Detect which cell encompasses the target text, then output its (X, Y) center coordinate. 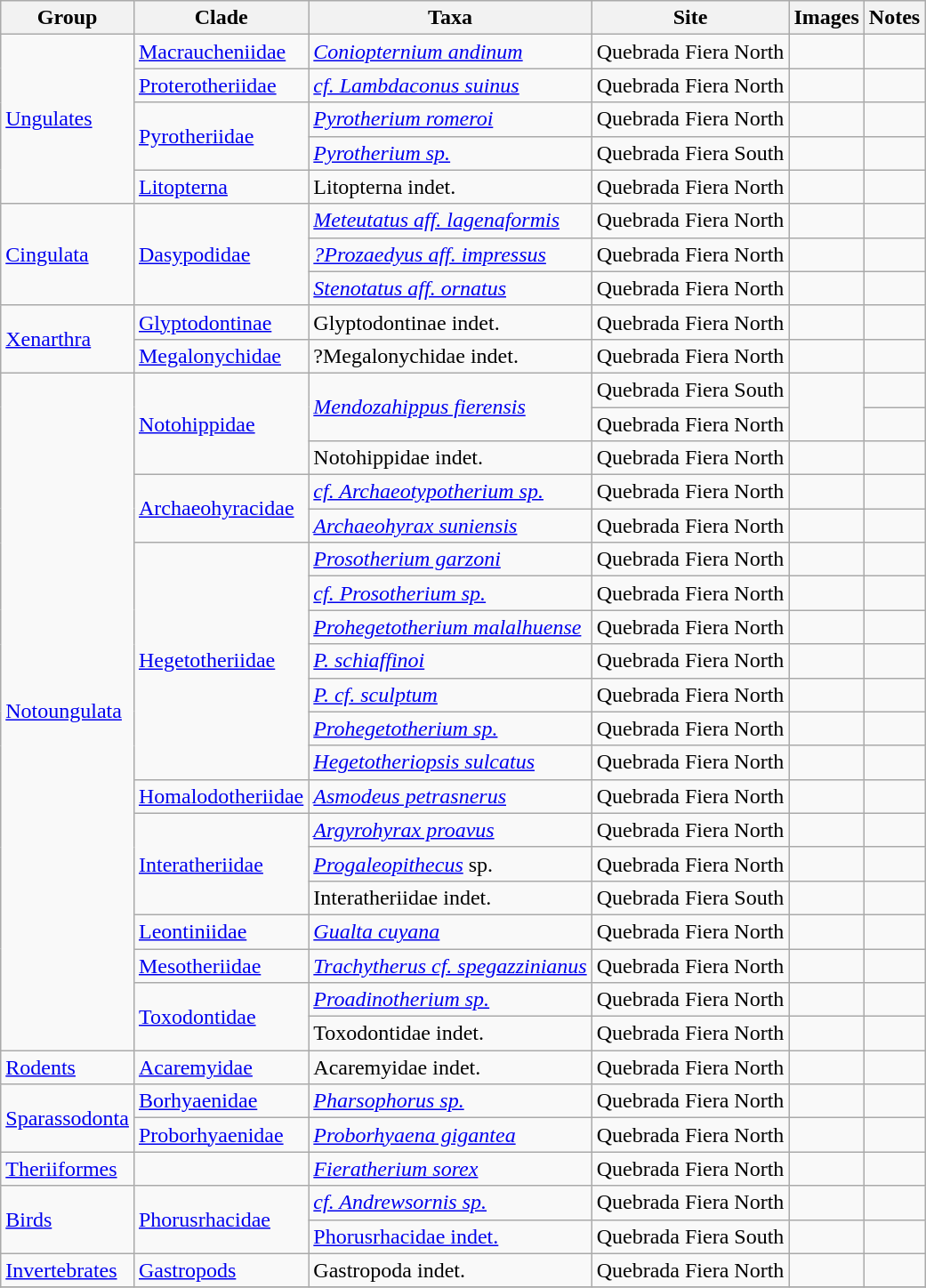
Acaremyidae indet. (450, 1067)
Glyptodontinae indet. (450, 322)
Pyrotherium sp. (450, 153)
Mendozahippus fierensis (450, 407)
cf. Andrewsornis sp. (450, 1203)
Glyptodontinae (221, 322)
Toxodontidae indet. (450, 1034)
cf. Archaeotypotherium sp. (450, 492)
Gastropoda indet. (450, 1270)
Fieratherium sorex (450, 1169)
Asmodeus petrasnerus (450, 796)
Site (690, 18)
Leontiniidae (221, 931)
Ungulates (68, 119)
P. schiaffinoi (450, 661)
Proborhyaena gigantea (450, 1135)
Litopterna indet. (450, 187)
P. cf. sculptum (450, 695)
Hegetotheriopsis sulcatus (450, 762)
Phorusrhacidae indet. (450, 1236)
Notes (894, 18)
Group (68, 18)
Dasypodidae (221, 254)
Rodents (68, 1067)
Interatheriidae indet. (450, 898)
cf. Lambdaconus suinus (450, 85)
Prosotherium garzoni (450, 559)
Mesotheriidae (221, 965)
Birds (68, 1220)
Interatheriidae (221, 864)
cf. Prosotherium sp. (450, 593)
Gastropods (221, 1270)
Notohippidae indet. (450, 458)
Progaleopithecus sp. (450, 864)
Gualta cuyana (450, 931)
Sparassodonta (68, 1118)
Images (826, 18)
Hegetotheriidae (221, 661)
Taxa (450, 18)
Trachytherus cf. spegazzinianus (450, 965)
Litopterna (221, 187)
Invertebrates (68, 1270)
Pharsophorus sp. (450, 1101)
Cingulata (68, 254)
Argyrohyrax proavus (450, 830)
Macraucheniidae (221, 52)
Archaeohyracidae (221, 509)
?Prozaedyus aff. impressus (450, 254)
Borhyaenidae (221, 1101)
Coniopternium andinum (450, 52)
Proterotheriidae (221, 85)
?Megalonychidae indet. (450, 356)
Homalodotheriidae (221, 796)
Archaeohyrax suniensis (450, 526)
Toxodontidae (221, 1017)
Acaremyidae (221, 1067)
Prohegetotherium sp. (450, 729)
Prohegetotherium malalhuense (450, 627)
Notohippidae (221, 423)
Xenarthra (68, 339)
Proadinotherium sp. (450, 1000)
Proborhyaenidae (221, 1135)
Megalonychidae (221, 356)
Pyrotherium romeroi (450, 119)
Theriiformes (68, 1169)
Phorusrhacidae (221, 1220)
Meteutatus aff. lagenaformis (450, 221)
Notoungulata (68, 712)
Stenotatus aff. ornatus (450, 288)
Clade (221, 18)
Pyrotheriidae (221, 136)
